For the text-containing cell, return its midpoint in [X, Y] coordinate format. 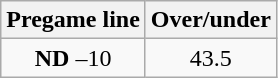
43.5 [210, 58]
Pregame line [74, 20]
ND –10 [74, 58]
Over/under [210, 20]
